Output the (X, Y) coordinate of the center of the cell containing the given text.  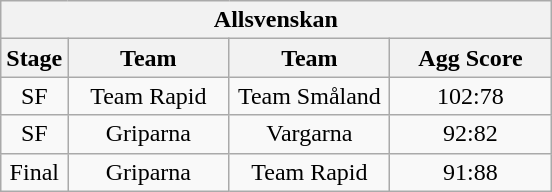
102:78 (470, 96)
Allsvenskan (276, 20)
Stage (34, 58)
Agg Score (470, 58)
91:88 (470, 172)
92:82 (470, 134)
Team Småland (310, 96)
Final (34, 172)
Vargarna (310, 134)
